Capture the cell that displays the provided text and extract its (x, y) central coordinate. 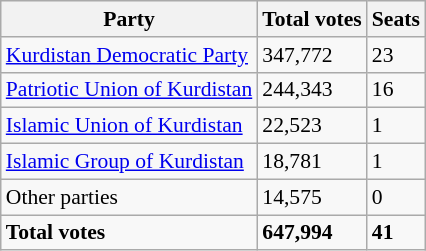
Party (130, 19)
41 (396, 233)
Kurdistan Democratic Party (130, 55)
Other parties (130, 197)
22,523 (312, 126)
18,781 (312, 162)
Seats (396, 19)
23 (396, 55)
347,772 (312, 55)
16 (396, 90)
Patriotic Union of Kurdistan (130, 90)
Islamic Union of Kurdistan (130, 126)
Islamic Group of Kurdistan (130, 162)
244,343 (312, 90)
14,575 (312, 197)
647,994 (312, 233)
0 (396, 197)
